Find where the given text appears and provide that cell's center as [X, Y] coordinate. 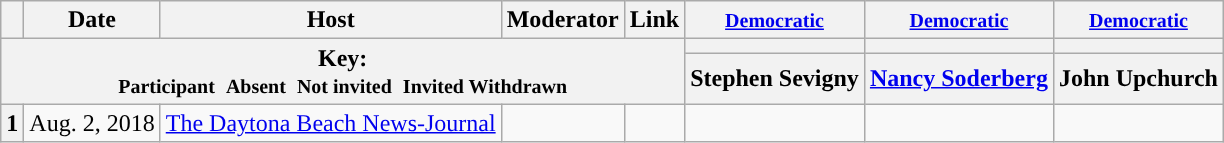
Key: Participant Absent Not invited Invited Withdrawn [343, 72]
Stephen Sevigny [775, 78]
Link [654, 20]
Date [92, 20]
Nancy Soderberg [958, 78]
John Upchurch [1138, 78]
1 [12, 123]
Moderator [562, 20]
Host [330, 20]
Aug. 2, 2018 [92, 123]
The Daytona Beach News-Journal [330, 123]
